Find where the given text appears and provide that cell's center as [x, y] coordinate. 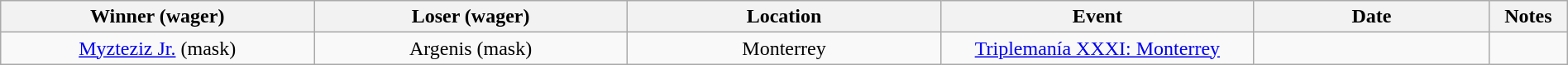
Triplemanía XXXI: Monterrey [1097, 48]
Monterrey [784, 48]
Date [1371, 17]
Myzteziz Jr. (mask) [157, 48]
Notes [1528, 17]
Location [784, 17]
Event [1097, 17]
Winner (wager) [157, 17]
Argenis (mask) [471, 48]
Loser (wager) [471, 17]
